Output the [X, Y] coordinate of the center of the cell containing the given text.  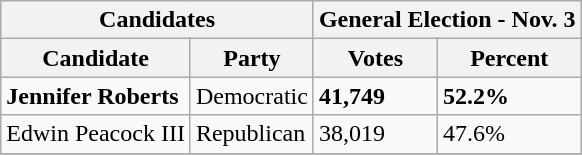
47.6% [509, 134]
Candidates [158, 20]
Edwin Peacock III [96, 134]
Votes [375, 58]
Candidate [96, 58]
41,749 [375, 96]
Republican [252, 134]
Jennifer Roberts [96, 96]
Democratic [252, 96]
General Election - Nov. 3 [447, 20]
52.2% [509, 96]
Party [252, 58]
38,019 [375, 134]
Percent [509, 58]
